Find where the given text appears and provide that cell's center as [x, y] coordinate. 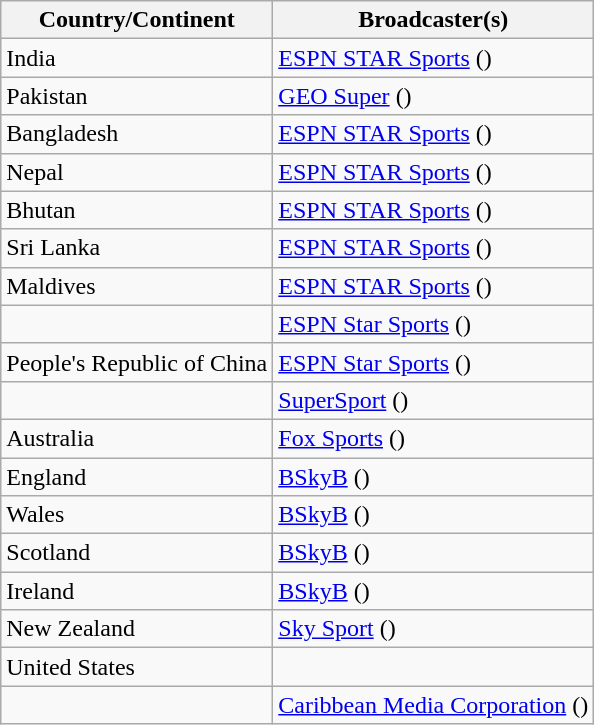
People's Republic of China [137, 362]
New Zealand [137, 629]
Broadcaster(s) [434, 20]
Scotland [137, 553]
United States [137, 667]
India [137, 58]
GEO Super () [434, 96]
Caribbean Media Corporation () [434, 705]
Maldives [137, 286]
Pakistan [137, 96]
Bhutan [137, 210]
Australia [137, 438]
Country/Continent [137, 20]
Fox Sports () [434, 438]
England [137, 477]
Bangladesh [137, 134]
Sky Sport () [434, 629]
Nepal [137, 172]
Sri Lanka [137, 248]
SuperSport () [434, 400]
Wales [137, 515]
Ireland [137, 591]
